Scan for the cell matching the given text and deliver its (x, y) coordinate at center. 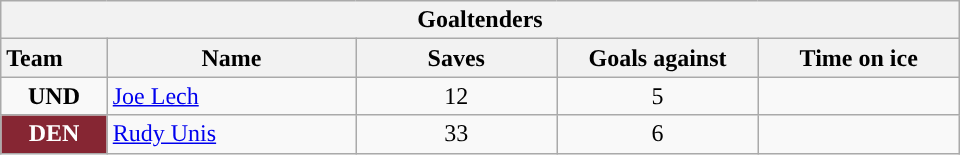
UND (54, 96)
Name (231, 58)
DEN (54, 134)
Rudy Unis (231, 134)
Goals against (658, 58)
12 (456, 96)
Goaltenders (480, 20)
6 (658, 134)
5 (658, 96)
Team (54, 58)
Joe Lech (231, 96)
33 (456, 134)
Time on ice (858, 58)
Saves (456, 58)
